Provide the [X, Y] coordinate of the cell's center where the given text is located.  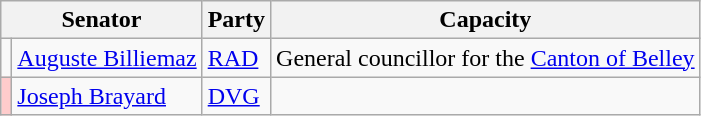
Capacity [486, 20]
Party [236, 20]
General councillor for the Canton of Belley [486, 58]
Senator [102, 20]
Auguste Billiemaz [107, 58]
RAD [236, 58]
DVG [236, 96]
Joseph Brayard [107, 96]
